Search for the cell housing the specified text and yield its (x, y) center coordinate. 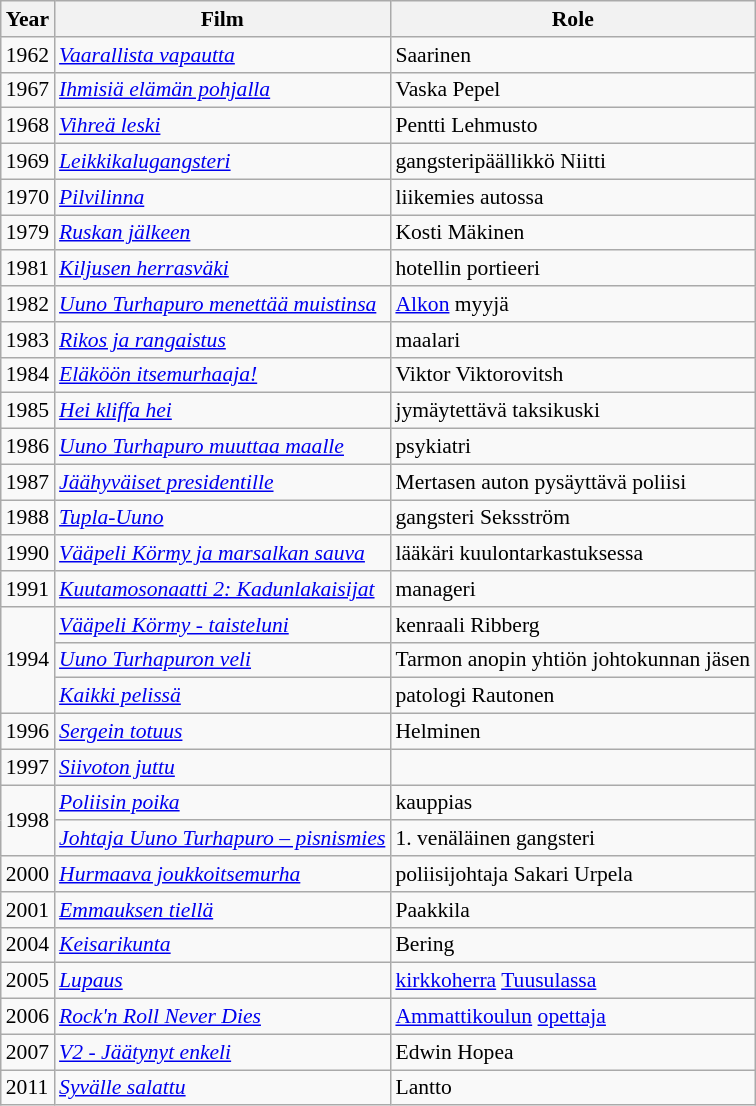
Sergein totuus (222, 732)
1994 (28, 660)
2006 (28, 1017)
Ihmisiä elämän pohjalla (222, 90)
V2 - Jäätynyt enkeli (222, 1052)
Hei kliffa hei (222, 411)
Kuutamosonaatti 2: Kadunlakaisijat (222, 589)
1998 (28, 820)
Syvälle salattu (222, 1088)
Jäähyväiset presidentille (222, 482)
Role (572, 19)
Lupaus (222, 981)
2000 (28, 874)
Pilvilinna (222, 197)
liikemies autossa (572, 197)
1. venäläinen gangsteri (572, 839)
kirkkoherra Tuusulassa (572, 981)
Uuno Turhapuro menettää muistinsa (222, 304)
Ruskan jälkeen (222, 233)
2011 (28, 1088)
Film (222, 19)
1981 (28, 269)
Tarmon anopin yhtiön johtokunnan jäsen (572, 660)
Mertasen auton pysäyttävä poliisi (572, 482)
1983 (28, 340)
Vihreä leski (222, 126)
manageri (572, 589)
1984 (28, 375)
Helminen (572, 732)
gangsteri Seksström (572, 518)
1982 (28, 304)
1969 (28, 162)
1985 (28, 411)
Poliisin poika (222, 803)
patologi Rautonen (572, 696)
Rock'n Roll Never Dies (222, 1017)
1962 (28, 55)
Leikkikalugangsteri (222, 162)
Bering (572, 945)
Tupla-Uuno (222, 518)
Rikos ja rangaistus (222, 340)
kenraali Ribberg (572, 625)
1991 (28, 589)
Kiljusen herrasväki (222, 269)
Year (28, 19)
Vääpeli Körmy ja marsalkan sauva (222, 554)
Lantto (572, 1088)
1979 (28, 233)
hotellin portieeri (572, 269)
gangsteripäällikkö Niitti (572, 162)
Ammattikoulun opettaja (572, 1017)
Saarinen (572, 55)
1987 (28, 482)
poliisijohtaja Sakari Urpela (572, 874)
2007 (28, 1052)
jymäytettävä taksikuski (572, 411)
Kosti Mäkinen (572, 233)
Kaikki pelissä (222, 696)
Siivoton juttu (222, 767)
Alkon myyjä (572, 304)
1968 (28, 126)
Vaarallista vapautta (222, 55)
Viktor Viktorovitsh (572, 375)
Uuno Turhapuron veli (222, 660)
Hurmaava joukkoitsemurha (222, 874)
Uuno Turhapuro muuttaa maalle (222, 447)
1986 (28, 447)
1997 (28, 767)
Pentti Lehmusto (572, 126)
2004 (28, 945)
1970 (28, 197)
2005 (28, 981)
1996 (28, 732)
Vääpeli Körmy - taisteluni (222, 625)
maalari (572, 340)
1988 (28, 518)
1967 (28, 90)
1990 (28, 554)
psykiatri (572, 447)
Edwin Hopea (572, 1052)
Vaska Pepel (572, 90)
Keisarikunta (222, 945)
kauppias (572, 803)
Eläköön itsemurhaaja! (222, 375)
Johtaja Uuno Turhapuro – pisnismies (222, 839)
2001 (28, 910)
lääkäri kuulontarkastuksessa (572, 554)
Paakkila (572, 910)
Emmauksen tiellä (222, 910)
